Identify which cell holds the provided text, then report its [X, Y] central coordinate. 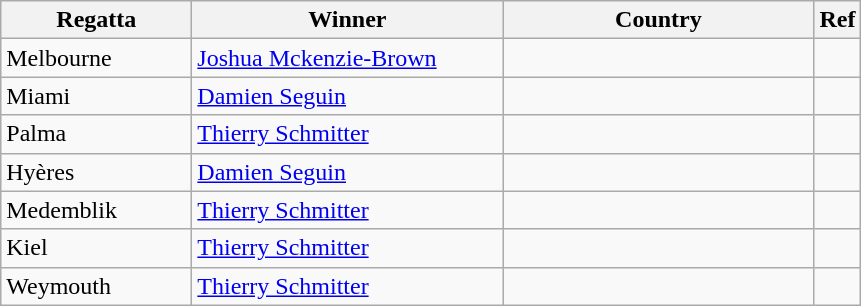
Ref [838, 20]
Regatta [96, 20]
Kiel [96, 248]
Hyères [96, 172]
Medemblik [96, 210]
Palma [96, 134]
Joshua Mckenzie-Brown [348, 58]
Weymouth [96, 286]
Country [658, 20]
Winner [348, 20]
Miami [96, 96]
Melbourne [96, 58]
